Provide the [x, y] coordinate of the cell's center where the given text is located.  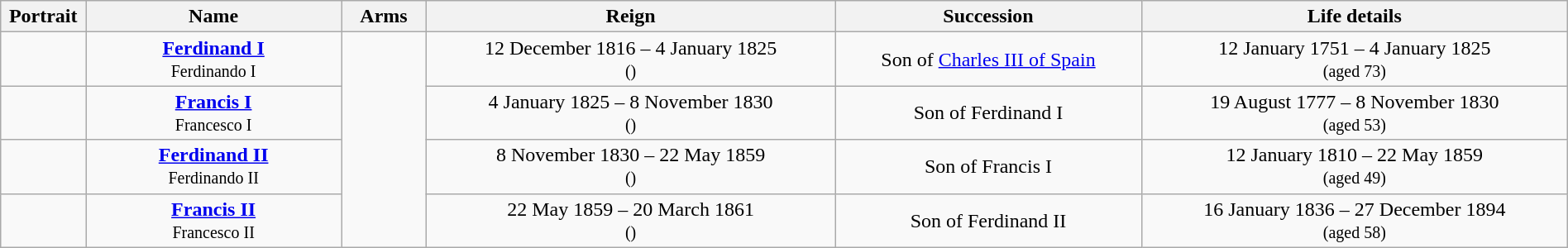
12 December 1816 – 4 January 1825() [630, 60]
Ferdinand IFerdinando I [213, 60]
16 January 1836 – 27 December 1894(aged 58) [1355, 220]
8 November 1830 – 22 May 1859() [630, 167]
22 May 1859 – 20 March 1861() [630, 220]
Reign [630, 17]
Life details [1355, 17]
Son of Ferdinand II [989, 220]
Name [213, 17]
Portrait [43, 17]
Francis IIFrancesco II [213, 220]
Ferdinand IIFerdinando II [213, 167]
Arms [384, 17]
Francis IFrancesco I [213, 112]
Son of Francis I [989, 167]
12 January 1751 – 4 January 1825(aged 73) [1355, 60]
Son of Charles III of Spain [989, 60]
Son of Ferdinand I [989, 112]
12 January 1810 – 22 May 1859(aged 49) [1355, 167]
19 August 1777 – 8 November 1830(aged 53) [1355, 112]
Succession [989, 17]
4 January 1825 – 8 November 1830() [630, 112]
